Identify which cell holds the provided text, then report its (x, y) central coordinate. 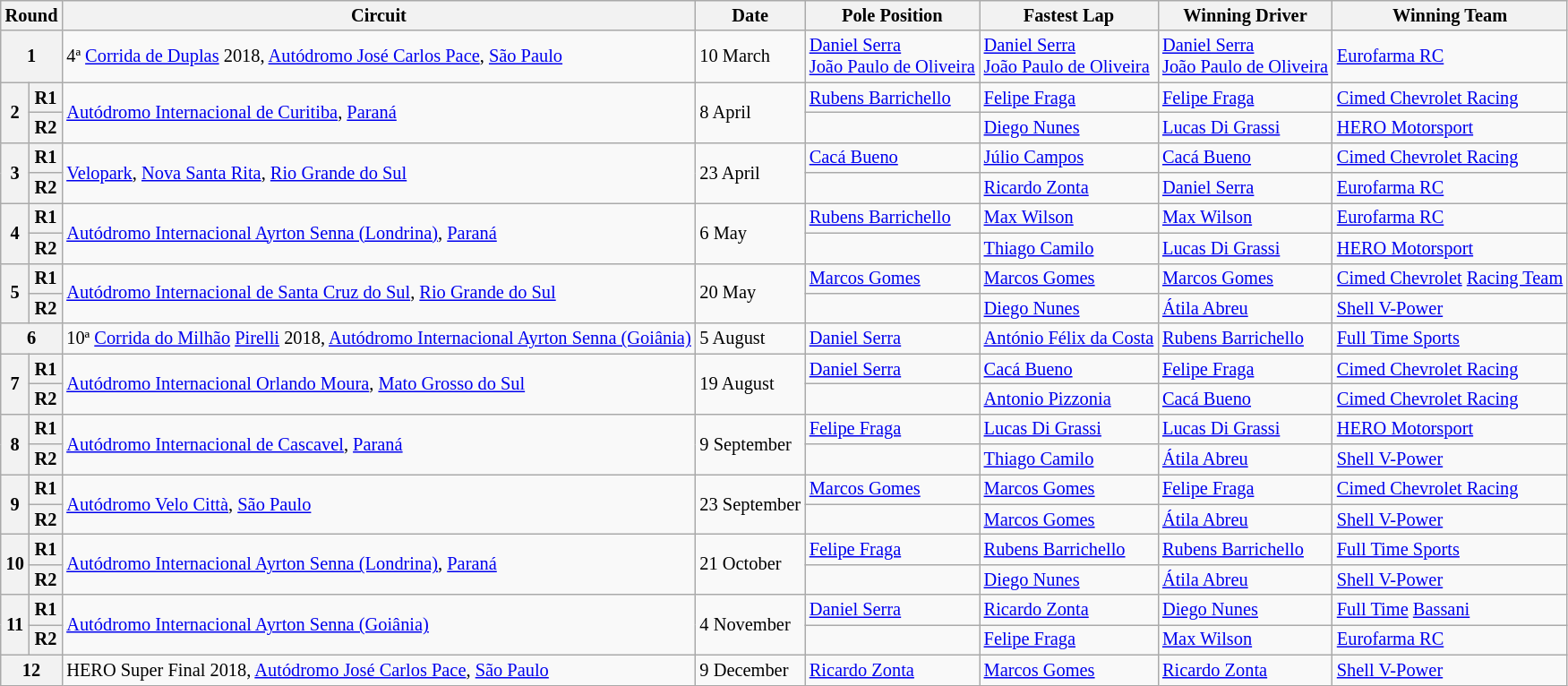
Circuit (378, 15)
Autódromo Internacional de Curitiba, Paraná (378, 113)
Autódromo Internacional de Santa Cruz do Sul, Rio Grande do Sul (378, 294)
10ª Corrida do Milhão Pirelli 2018, Autódromo Internacional Ayrton Senna (Goiânia) (378, 339)
4 November (750, 625)
4ª Corrida de Duplas 2018, Autódromo José Carlos Pace, São Paulo (378, 56)
20 May (750, 294)
Fastest Lap (1069, 15)
António Félix da Costa (1069, 339)
Round (32, 15)
Winning Team (1450, 15)
Full Time Bassani (1450, 610)
9 (15, 503)
9 September (750, 444)
23 April (750, 172)
Pole Position (892, 15)
Date (750, 15)
10 (15, 564)
12 (32, 670)
Autódromo Internacional Ayrton Senna (Goiânia) (378, 625)
19 August (750, 383)
9 December (750, 670)
5 August (750, 339)
7 (15, 383)
Cimed Chevrolet Racing Team (1450, 279)
6 May (750, 233)
2 (15, 113)
3 (15, 172)
11 (15, 625)
Autódromo Internacional Orlando Moura, Mato Grosso do Sul (378, 383)
6 (32, 339)
HERO Super Final 2018, Autódromo José Carlos Pace, São Paulo (378, 670)
4 (15, 233)
Antonio Pizzonia (1069, 399)
10 March (750, 56)
Autódromo Velo Città, São Paulo (378, 503)
8 (15, 444)
1 (32, 56)
Autódromo Internacional de Cascavel, Paraná (378, 444)
21 October (750, 564)
23 September (750, 503)
5 (15, 294)
Velopark, Nova Santa Rita, Rio Grande do Sul (378, 172)
Winning Driver (1245, 15)
Júlio Campos (1069, 158)
8 April (750, 113)
